From the cell containing the given text, extract its center point as (X, Y) coordinate. 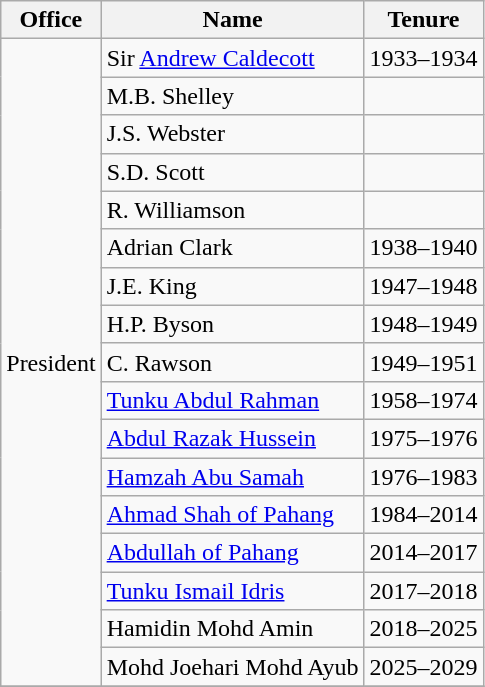
Abdullah of Pahang (232, 553)
1958–1974 (424, 400)
1976–1983 (424, 477)
Tenure (424, 20)
1948–1949 (424, 324)
2014–2017 (424, 553)
Mohd Joehari Mohd Ayub (232, 667)
Office (51, 20)
1938–1940 (424, 248)
1933–1934 (424, 58)
J.E. King (232, 286)
2018–2025 (424, 629)
S.D. Scott (232, 172)
M.B. Shelley (232, 96)
1949–1951 (424, 362)
J.S. Webster (232, 134)
Sir Andrew Caldecott (232, 58)
1975–1976 (424, 438)
Name (232, 20)
Tunku Abdul Rahman (232, 400)
R. Williamson (232, 210)
Adrian Clark (232, 248)
Hamidin Mohd Amin (232, 629)
President (51, 362)
H.P. Byson (232, 324)
Hamzah Abu Samah (232, 477)
1947–1948 (424, 286)
Abdul Razak Hussein (232, 438)
C. Rawson (232, 362)
Ahmad Shah of Pahang (232, 515)
Tunku Ismail Idris (232, 591)
2025–2029 (424, 667)
1984–2014 (424, 515)
2017–2018 (424, 591)
